Extract the [X, Y] coordinate from the center of the cell holding the provided text.  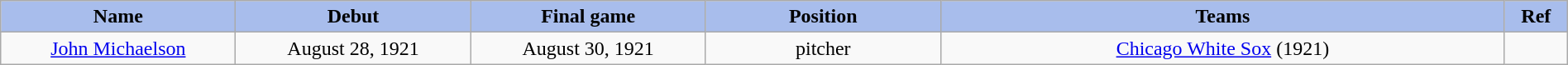
Final game [588, 17]
John Michaelson [118, 48]
pitcher [823, 48]
Position [823, 17]
Name [118, 17]
Ref [1536, 17]
Chicago White Sox (1921) [1222, 48]
August 30, 1921 [588, 48]
Teams [1222, 17]
Debut [353, 17]
August 28, 1921 [353, 48]
